Provide the (x, y) coordinate of the cell's center where the given text is located.  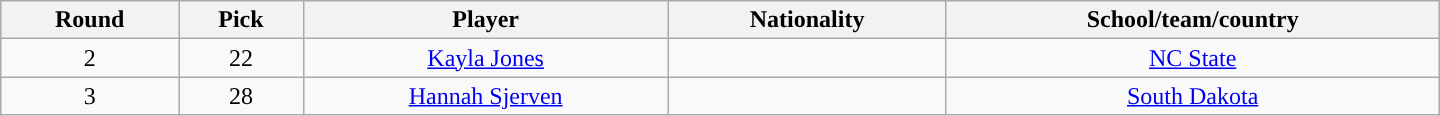
NC State (1192, 58)
Round (90, 20)
Kayla Jones (486, 58)
Pick (242, 20)
Hannah Sjerven (486, 96)
School/team/country (1192, 20)
2 (90, 58)
22 (242, 58)
South Dakota (1192, 96)
Nationality (807, 20)
Player (486, 20)
3 (90, 96)
28 (242, 96)
